Identify which cell holds the provided text, then report its (x, y) central coordinate. 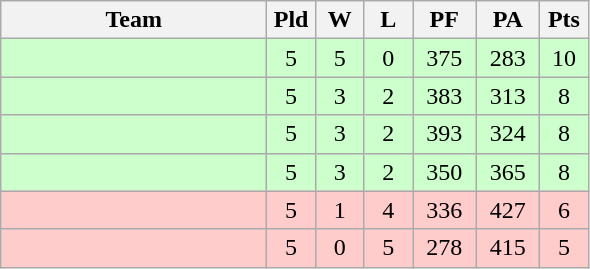
365 (508, 172)
283 (508, 58)
1 (340, 210)
6 (564, 210)
W (340, 20)
Pld (292, 20)
Team (134, 20)
375 (444, 58)
PA (508, 20)
393 (444, 134)
427 (508, 210)
10 (564, 58)
L (388, 20)
Pts (564, 20)
383 (444, 96)
313 (508, 96)
PF (444, 20)
324 (508, 134)
4 (388, 210)
336 (444, 210)
350 (444, 172)
278 (444, 248)
415 (508, 248)
